Find where the given text appears and provide that cell's center as (x, y) coordinate. 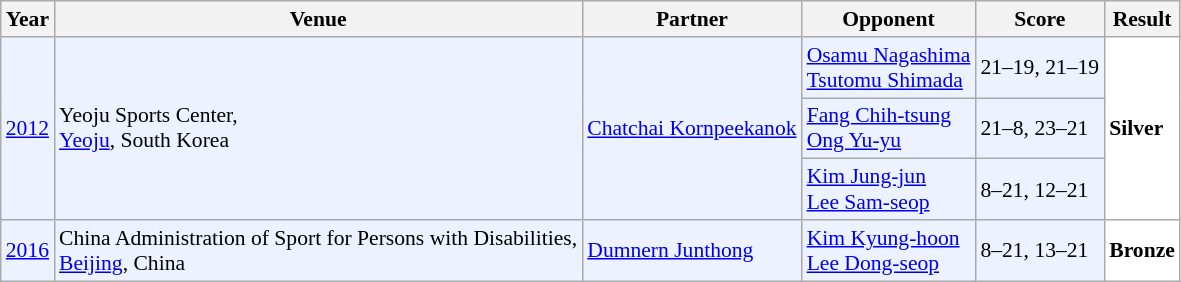
Year (28, 19)
2012 (28, 128)
Yeoju Sports Center,Yeoju, South Korea (318, 128)
21–19, 21–19 (1040, 68)
21–8, 23–21 (1040, 128)
Score (1040, 19)
8–21, 12–21 (1040, 190)
Kim Kyung-hoon Lee Dong-seop (889, 250)
China Administration of Sport for Persons with Disabilities,Beijing, China (318, 250)
Opponent (889, 19)
Kim Jung-jun Lee Sam-seop (889, 190)
2016 (28, 250)
Osamu Nagashima Tsutomu Shimada (889, 68)
Venue (318, 19)
Partner (692, 19)
Fang Chih-tsung Ong Yu-yu (889, 128)
Dumnern Junthong (692, 250)
8–21, 13–21 (1040, 250)
Silver (1142, 128)
Bronze (1142, 250)
Result (1142, 19)
Chatchai Kornpeekanok (692, 128)
